Search for the cell housing the specified text and yield its [X, Y] center coordinate. 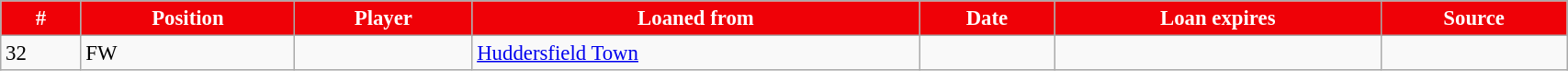
Huddersfield Town [696, 53]
Source [1474, 18]
Date [987, 18]
32 [40, 53]
Loan expires [1218, 18]
FW [187, 53]
# [40, 18]
Player [384, 18]
Loaned from [696, 18]
Position [187, 18]
